Output the (x, y) coordinate of the center of the cell containing the given text.  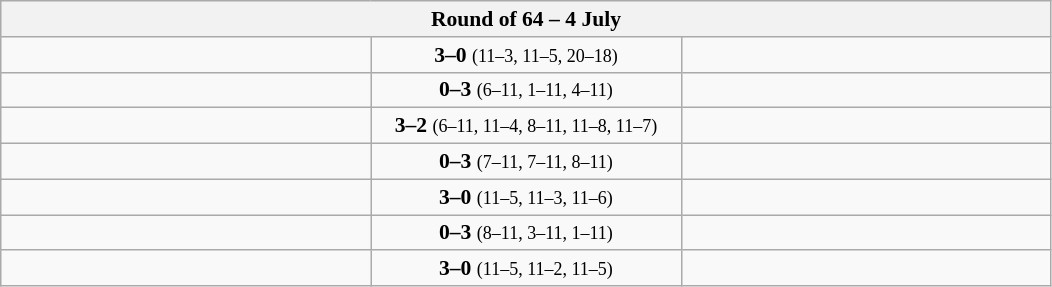
3–0 (11–5, 11–3, 11–6) (526, 197)
0–3 (8–11, 3–11, 1–11) (526, 233)
Round of 64 – 4 July (526, 19)
0–3 (6–11, 1–11, 4–11) (526, 90)
3–0 (11–5, 11–2, 11–5) (526, 269)
3–0 (11–3, 11–5, 20–18) (526, 55)
3–2 (6–11, 11–4, 8–11, 11–8, 11–7) (526, 126)
0–3 (7–11, 7–11, 8–11) (526, 162)
